Search for the cell housing the specified text and yield its (x, y) center coordinate. 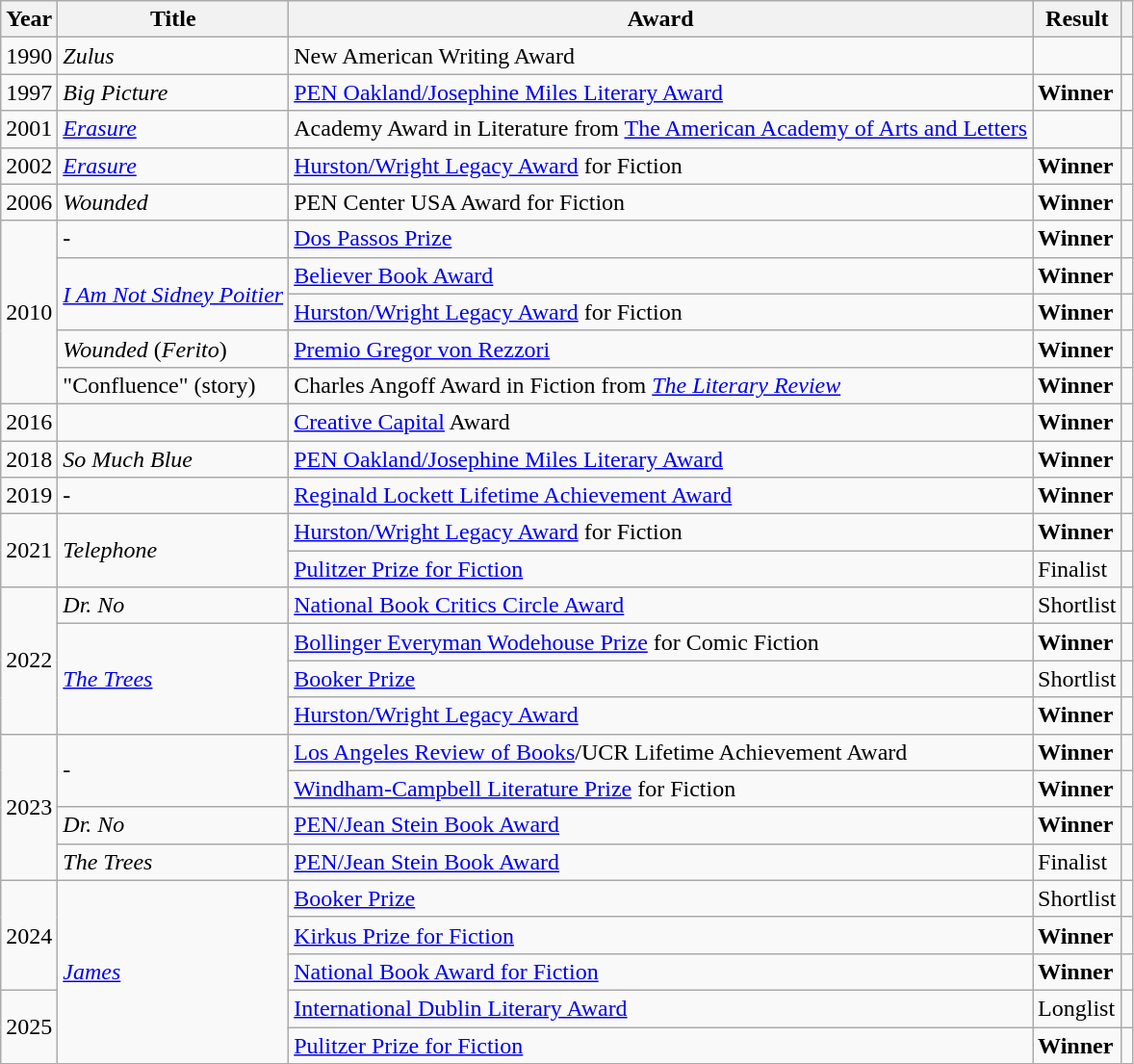
2002 (29, 166)
Windham-Campbell Literature Prize for Fiction (660, 789)
Hurston/Wright Legacy Award (660, 715)
Charles Angoff Award in Fiction from The Literary Review (660, 385)
2010 (29, 312)
Kirkus Prize for Fiction (660, 935)
National Book Award for Fiction (660, 972)
Believer Book Award (660, 275)
2024 (29, 935)
2022 (29, 661)
2025 (29, 1026)
2019 (29, 496)
Reginald Lockett Lifetime Achievement Award (660, 496)
2006 (29, 202)
Longlist (1077, 1008)
New American Writing Award (660, 56)
International Dublin Literary Award (660, 1008)
National Book Critics Circle Award (660, 606)
2021 (29, 551)
"Confluence" (story) (173, 385)
2001 (29, 129)
Creative Capital Award (660, 422)
Wounded (173, 202)
Zulus (173, 56)
Dos Passos Prize (660, 239)
Wounded (Ferito) (173, 349)
2018 (29, 459)
PEN Center USA Award for Fiction (660, 202)
I Am Not Sidney Poitier (173, 294)
Big Picture (173, 92)
Award (660, 19)
2016 (29, 422)
Telephone (173, 551)
Bollinger Everyman Wodehouse Prize for Comic Fiction (660, 642)
Result (1077, 19)
Year (29, 19)
1990 (29, 56)
2023 (29, 807)
Academy Award in Literature from The American Academy of Arts and Letters (660, 129)
Premio Gregor von Rezzori (660, 349)
So Much Blue (173, 459)
James (173, 972)
1997 (29, 92)
Title (173, 19)
Los Angeles Review of Books/UCR Lifetime Achievement Award (660, 752)
